Extract the (x, y) coordinate from the center of the cell holding the provided text.  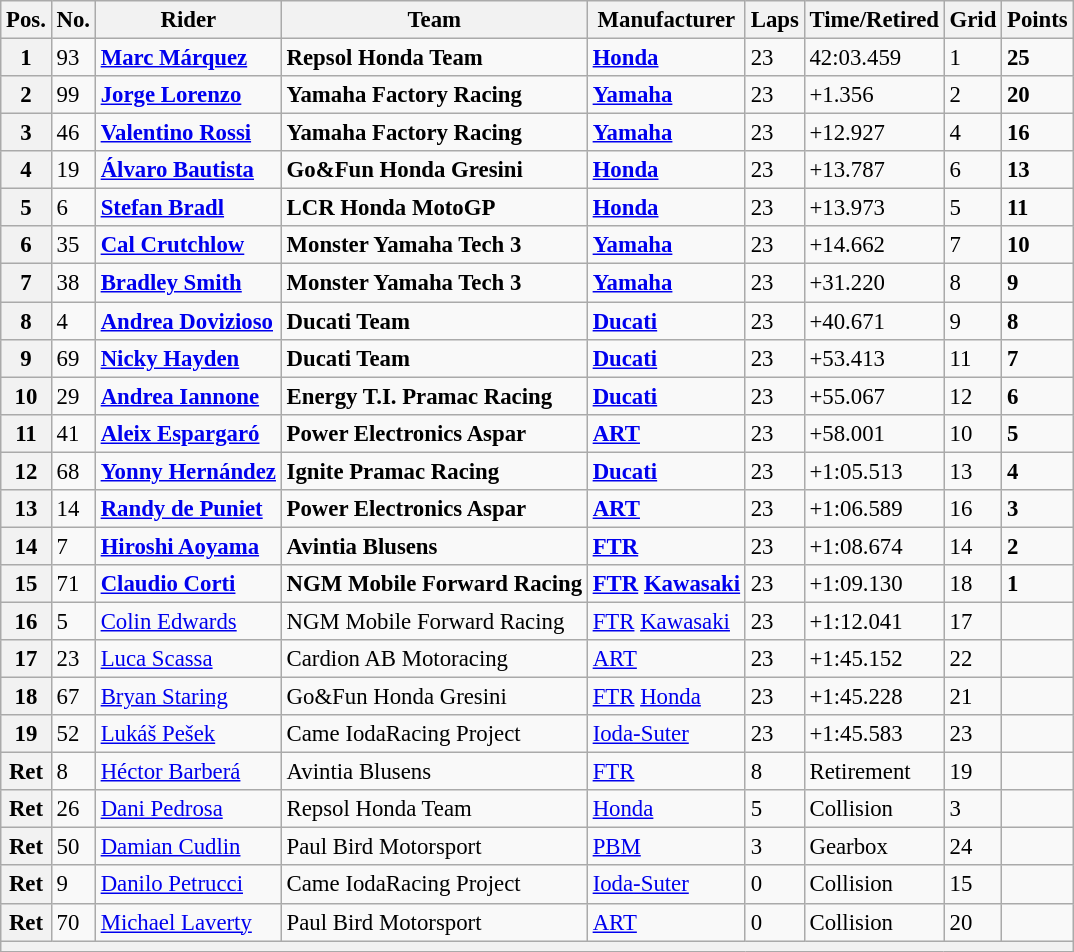
21 (972, 697)
PBM (666, 847)
25 (1038, 58)
+1:45.152 (874, 659)
52 (73, 734)
46 (73, 133)
Time/Retired (874, 20)
29 (73, 396)
24 (972, 847)
Andrea Dovizioso (188, 321)
35 (73, 245)
Claudio Corti (188, 584)
50 (73, 847)
Hiroshi Aoyama (188, 546)
+53.413 (874, 358)
Jorge Lorenzo (188, 95)
Cardion AB Motoracing (434, 659)
Retirement (874, 772)
26 (73, 809)
Rider (188, 20)
Stefan Bradl (188, 208)
+31.220 (874, 283)
Bradley Smith (188, 283)
22 (972, 659)
Bryan Staring (188, 697)
+12.927 (874, 133)
Danilo Petrucci (188, 885)
Aleix Espargaró (188, 433)
70 (73, 922)
Héctor Barberá (188, 772)
+13.787 (874, 170)
FTR Honda (666, 697)
Damian Cudlin (188, 847)
Nicky Hayden (188, 358)
+55.067 (874, 396)
+13.973 (874, 208)
LCR Honda MotoGP (434, 208)
69 (73, 358)
+1:45.228 (874, 697)
Energy T.I. Pramac Racing (434, 396)
Ignite Pramac Racing (434, 471)
+1:09.130 (874, 584)
Laps (774, 20)
Cal Crutchlow (188, 245)
Points (1038, 20)
Álvaro Bautista (188, 170)
Yonny Hernández (188, 471)
+1:08.674 (874, 546)
Gearbox (874, 847)
No. (73, 20)
+14.662 (874, 245)
+1:12.041 (874, 621)
+58.001 (874, 433)
Pos. (26, 20)
68 (73, 471)
Team (434, 20)
93 (73, 58)
41 (73, 433)
Dani Pedrosa (188, 809)
Andrea Iannone (188, 396)
Valentino Rossi (188, 133)
+1.356 (874, 95)
38 (73, 283)
Grid (972, 20)
Luca Scassa (188, 659)
+40.671 (874, 321)
99 (73, 95)
+1:45.583 (874, 734)
Colin Edwards (188, 621)
67 (73, 697)
Lukáš Pešek (188, 734)
Randy de Puniet (188, 509)
+1:05.513 (874, 471)
Michael Laverty (188, 922)
Manufacturer (666, 20)
+1:06.589 (874, 509)
Marc Márquez (188, 58)
71 (73, 584)
42:03.459 (874, 58)
